Identify which cell holds the provided text, then report its [X, Y] central coordinate. 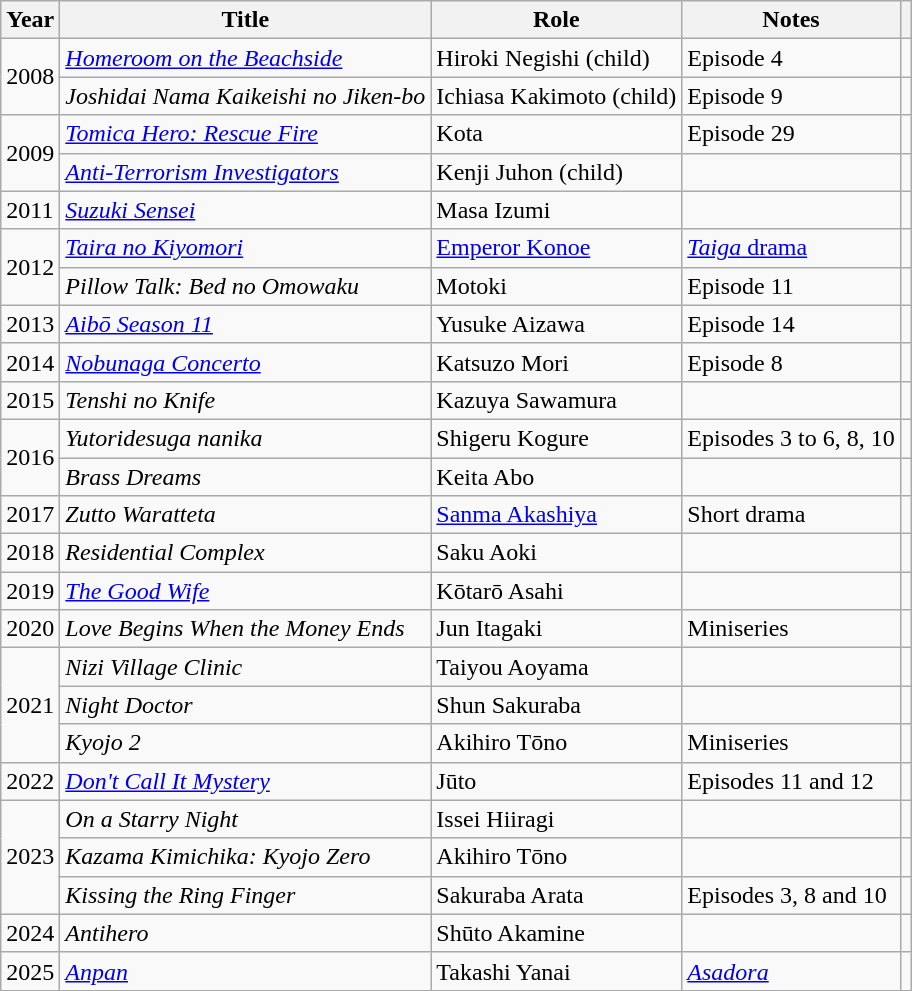
Kenji Juhon (child) [556, 172]
Suzuki Sensei [246, 210]
Jūto [556, 781]
Asadora [791, 971]
Year [30, 20]
Residential Complex [246, 553]
Brass Dreams [246, 477]
Emperor Konoe [556, 248]
Episode 11 [791, 286]
Tomica Hero: Rescue Fire [246, 134]
Yutoridesuga nanika [246, 438]
On a Starry Night [246, 819]
Ichiasa Kakimoto (child) [556, 96]
The Good Wife [246, 591]
Love Begins When the Money Ends [246, 629]
Issei Hiiragi [556, 819]
Kota [556, 134]
Pillow Talk: Bed no Omowaku [246, 286]
Kazuya Sawamura [556, 400]
Kissing the Ring Finger [246, 895]
2021 [30, 705]
Episode 29 [791, 134]
Taiyou Aoyama [556, 667]
Taiga drama [791, 248]
Aibō Season 11 [246, 324]
Episode 9 [791, 96]
2020 [30, 629]
2025 [30, 971]
Kōtarō Asahi [556, 591]
Shūto Akamine [556, 933]
Sakuraba Arata [556, 895]
Yusuke Aizawa [556, 324]
Night Doctor [246, 705]
Shigeru Kogure [556, 438]
Episode 14 [791, 324]
Title [246, 20]
Masa Izumi [556, 210]
2018 [30, 553]
Tenshi no Knife [246, 400]
2012 [30, 267]
Anti-Terrorism Investigators [246, 172]
2017 [30, 515]
2024 [30, 933]
Anpan [246, 971]
Katsuzo Mori [556, 362]
Episode 8 [791, 362]
Takashi Yanai [556, 971]
Role [556, 20]
Keita Abo [556, 477]
Joshidai Nama Kaikeishi no Jiken-bo [246, 96]
Don't Call It Mystery [246, 781]
Notes [791, 20]
Antihero [246, 933]
2014 [30, 362]
2016 [30, 457]
Jun Itagaki [556, 629]
2008 [30, 77]
Episodes 11 and 12 [791, 781]
2015 [30, 400]
2023 [30, 857]
Episode 4 [791, 58]
Episodes 3, 8 and 10 [791, 895]
2013 [30, 324]
Shun Sakuraba [556, 705]
Motoki [556, 286]
Kyojo 2 [246, 743]
Nizi Village Clinic [246, 667]
Taira no Kiyomori [246, 248]
2022 [30, 781]
Episodes 3 to 6, 8, 10 [791, 438]
2009 [30, 153]
Saku Aoki [556, 553]
Sanma Akashiya [556, 515]
2019 [30, 591]
Zutto Waratteta [246, 515]
Homeroom on the Beachside [246, 58]
2011 [30, 210]
Hiroki Negishi (child) [556, 58]
Kazama Kimichika: Kyojo Zero [246, 857]
Short drama [791, 515]
Nobunaga Concerto [246, 362]
